Return [x, y] of the center of cell containing provided text 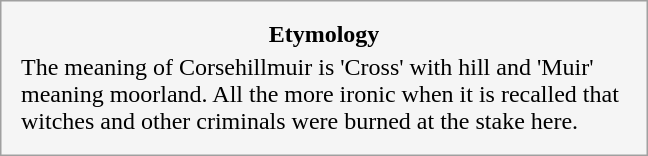
Etymology [324, 35]
